Locate the cell with the specified text and output its (x, y) center coordinate. 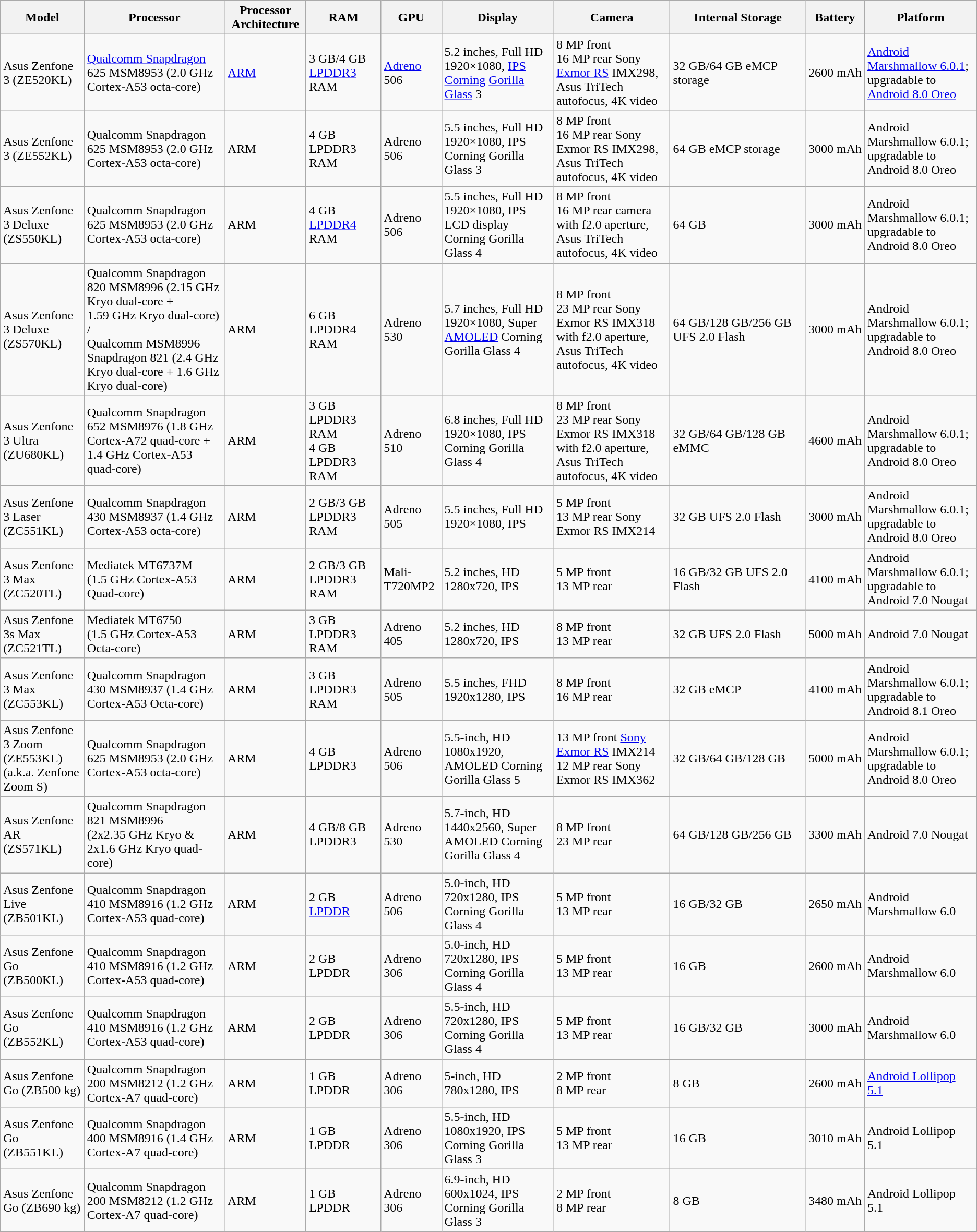
6.9-inch, HD 600x1024, IPS Corning Gorilla Glass 3 (497, 1200)
Asus Zenfone Go (ZB551KL) (43, 1139)
5.5 inches, FHD 1920x1280, IPS (497, 689)
6.8 inches, Full HD 1920×1080, IPS Corning Gorilla Glass 4 (497, 440)
Adreno 405 (411, 634)
Adreno 510 (411, 440)
8 MP front 13 MP rear (612, 634)
Asus Zenfone Live (ZB501KL) (43, 904)
32 GB/64 GB/128 GB (738, 758)
4 GB/8 GB LPDDR3 (343, 834)
Qualcomm Snapdragon 430 MSM8937 (1.4 GHz Cortex-A53 octa-core) (154, 517)
64 GB (738, 225)
Android Marshmallow 6.0.1; upgradable to Android 8.1 Oreo (921, 689)
Internal Storage (738, 18)
Qualcomm Snapdragon 400 MSM8916 (1.4 GHz Cortex-A7 quad-core) (154, 1139)
4 GB LPDDR3 (343, 758)
3300 mAh (835, 834)
5-inch, HD 780x1280, IPS (497, 1083)
Asus Zenfone 3 (ZE552KL) (43, 149)
Asus Zenfone 3 Max (ZC520TL) (43, 579)
32 GB eMCP (738, 689)
Asus Zenfone Go (ZB552KL) (43, 1028)
5.7-inch, HD 1440x2560, Super AMOLED Corning Gorilla Glass 4 (497, 834)
Processor Architecture (265, 18)
Display (497, 18)
5 MP front 13 MP rear Sony Exmor RS IMX214 (612, 517)
64 GB/128 GB/256 GB UFS 2.0 Flash (738, 329)
Qualcomm Snapdragon 652 MSM8976 (1.8 GHz Cortex-A72 quad-core + 1.4 GHz Cortex-A53 quad-core) (154, 440)
5.5 inches, Full HD 1920×1080, IPS Corning Gorilla Glass 3 (497, 149)
8 MP front 16 MP rear (612, 689)
4600 mAh (835, 440)
5.5-inch, HD 1080x1920, AMOLED Corning Gorilla Glass 5 (497, 758)
Asus Zenfone 3 (ZE520KL) (43, 73)
3 GB LPDDR3 RAM4 GB LPDDR3 RAM (343, 440)
64 GB eMCP storage (738, 149)
3480 mAh (835, 1200)
2650 mAh (835, 904)
5.5 inches, Full HD 1920×1080, IPS LCD display Corning Gorilla Glass 4 (497, 225)
Asus Zenfone Go (ZB500KL) (43, 966)
Asus Zenfone 3 Deluxe (ZS570KL) (43, 329)
Android Marshmallow 6.0.1; upgradable to Android 7.0 Nougat (921, 579)
Asus Zenfone Go (ZB500 kg) (43, 1083)
Mediatek MT6737M (1.5 GHz Cortex-A53 Quad-core) (154, 579)
3010 mAh (835, 1139)
RAM (343, 18)
Asus Zenfone 3 Deluxe (ZS550KL) (43, 225)
4 GB LPDDR4 RAM (343, 225)
32 GB/64 GB eMCP storage (738, 73)
32 GB/64 GB/128 GB eMMC (738, 440)
Asus Zenfone 3 Laser (ZC551KL) (43, 517)
Qualcomm Snapdragon 430 MSM8937 (1.4 GHz Cortex-A53 Octa-core) (154, 689)
Asus Zenfone 3s Max (ZC521TL) (43, 634)
8 MP front 16 MP rear camera with f2.0 aperture, Asus TriTech autofocus, 4K video (612, 225)
Asus Zenfone 3 Max (ZC553KL) (43, 689)
Mali-T720MP2 (411, 579)
Model (43, 18)
Asus Zenfone AR (ZS571KL) (43, 834)
Battery (835, 18)
3 GB/4 GB LPDDR3 RAM (343, 73)
Processor (154, 18)
16 GB/32 GB UFS 2.0 Flash (738, 579)
5.2 inches, Full HD 1920×1080, IPS Corning Gorilla Glass 3 (497, 73)
6 GB LPDDR4 RAM (343, 329)
Platform (921, 18)
Mediatek MT6750 (1.5 GHz Cortex-A53 Octa-core) (154, 634)
5.5-inch, HD 720x1280, IPS Corning Gorilla Glass 4 (497, 1028)
Camera (612, 18)
5.5 inches, Full HD 1920×1080, IPS (497, 517)
8 MP front 23 MP rear (612, 834)
Asus Zenfone 3 Zoom (ZE553KL)(a.k.a. Zenfone Zoom S) (43, 758)
4 GB LPDDR3 RAM (343, 149)
13 MP front Sony Exmor RS IMX214 12 MP rear Sony Exmor RS IMX362 (612, 758)
64 GB/128 GB/256 GB (738, 834)
5.5-inch, HD 1080x1920, IPS Corning Gorilla Glass 3 (497, 1139)
5.7 inches, Full HD 1920×1080, Super AMOLED Corning Gorilla Glass 4 (497, 329)
Asus Zenfone 3 Ultra (ZU680KL) (43, 440)
GPU (411, 18)
Asus Zenfone Go (ZB690 kg) (43, 1200)
Qualcomm Snapdragon 821 MSM8996 (2x2.35 GHz Kryo & 2x1.6 GHz Kryo quad-core) (154, 834)
